For the text-containing cell, return its midpoint in [X, Y] coordinate format. 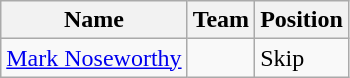
Position [302, 20]
Team [221, 20]
Skip [302, 58]
Name [94, 20]
Mark Noseworthy [94, 58]
